For the text-containing cell, return its midpoint in (x, y) coordinate format. 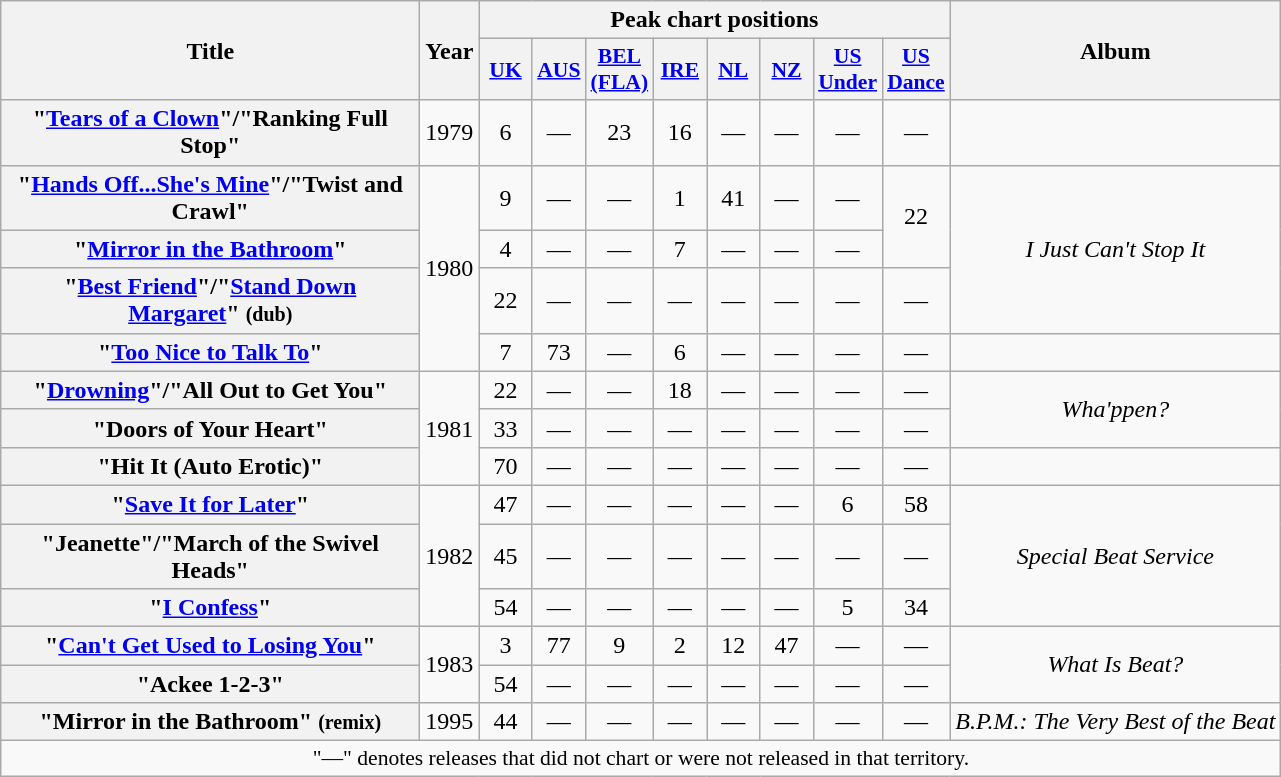
BEL (FLA) (620, 70)
"—" denotes releases that did not chart or were not released in that territory. (641, 759)
US Dance (916, 70)
"Doors of Your Heart" (210, 428)
US Under (848, 70)
58 (916, 504)
3 (506, 646)
"Can't Get Used to Losing You" (210, 646)
Album (1116, 50)
IRE (680, 70)
B.P.M.: The Very Best of the Beat (1116, 722)
1979 (450, 132)
"Tears of a Clown"/"Ranking Full Stop" (210, 132)
Title (210, 50)
"Hit It (Auto Erotic)" (210, 466)
AUS (558, 70)
18 (680, 390)
I Just Can't Stop It (1116, 249)
1995 (450, 722)
"Jeanette"/"March of the Swivel Heads" (210, 556)
45 (506, 556)
1980 (450, 268)
1982 (450, 556)
What Is Beat? (1116, 665)
Special Beat Service (1116, 556)
"Hands Off...She's Mine"/"Twist and Crawl" (210, 198)
"Too Nice to Talk To" (210, 352)
"Mirror in the Bathroom" (remix) (210, 722)
"Save It for Later" (210, 504)
"Best Friend"/"Stand Down Margaret" (dub) (210, 300)
77 (558, 646)
1981 (450, 428)
"Ackee 1-2-3" (210, 684)
NZ (786, 70)
"Drowning"/"All Out to Get You" (210, 390)
23 (620, 132)
41 (734, 198)
5 (848, 608)
4 (506, 249)
1983 (450, 665)
33 (506, 428)
1 (680, 198)
Wha'ppen? (1116, 409)
UK (506, 70)
12 (734, 646)
44 (506, 722)
"Mirror in the Bathroom" (210, 249)
Year (450, 50)
73 (558, 352)
Peak chart positions (714, 20)
"I Confess" (210, 608)
2 (680, 646)
NL (734, 70)
16 (680, 132)
70 (506, 466)
34 (916, 608)
